For the text-containing cell, return its midpoint in (X, Y) coordinate format. 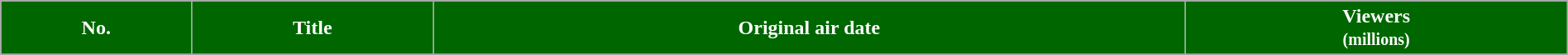
Original air date (809, 28)
Viewers(millions) (1376, 28)
No. (96, 28)
Title (313, 28)
